Search for the cell housing the specified text and yield its [x, y] center coordinate. 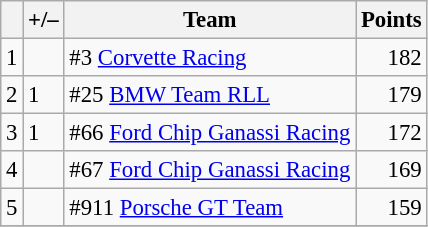
182 [392, 58]
+/– [44, 20]
#3 Corvette Racing [210, 58]
159 [392, 208]
#67 Ford Chip Ganassi Racing [210, 170]
#66 Ford Chip Ganassi Racing [210, 133]
3 [12, 133]
179 [392, 95]
5 [12, 208]
2 [12, 95]
4 [12, 170]
172 [392, 133]
#911 Porsche GT Team [210, 208]
#25 BMW Team RLL [210, 95]
Team [210, 20]
169 [392, 170]
Points [392, 20]
